Identify which cell holds the provided text, then report its (x, y) central coordinate. 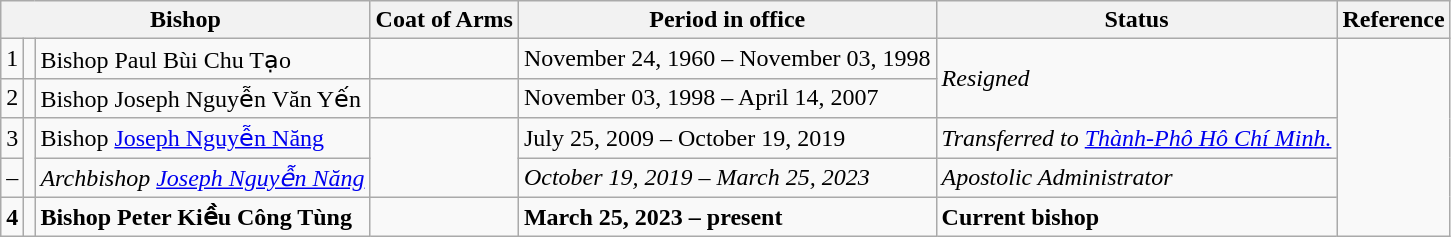
November 03, 1998 – April 14, 2007 (727, 98)
March 25, 2023 – present (727, 217)
3 (12, 138)
Bishop Joseph Nguyễn Năng (202, 138)
Bishop Peter Kiều Công Tùng (202, 217)
Current bishop (1136, 217)
Period in office (727, 20)
October 19, 2019 – March 25, 2023 (727, 178)
Transferred to Thành-Phô Hô Chí Minh. (1136, 138)
4 (12, 217)
November 24, 1960 – November 03, 1998 (727, 59)
– (12, 178)
2 (12, 98)
Bishop (186, 20)
Bishop Paul Bùi Chu Tạo (202, 59)
Apostolic Administrator (1136, 178)
Bishop Joseph Nguyễn Văn Yến (202, 98)
Archbishop Joseph Nguyễn Năng (202, 178)
July 25, 2009 – October 19, 2019 (727, 138)
Status (1136, 20)
Reference (1394, 20)
1 (12, 59)
Resigned (1136, 78)
Coat of Arms (444, 20)
